Determine the [x, y] coordinate at the center of the cell enclosing the given text.  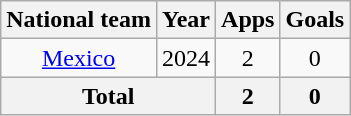
Goals [315, 20]
Apps [248, 20]
2024 [186, 58]
Year [186, 20]
Mexico [79, 58]
Total [108, 96]
National team [79, 20]
